Identify which cell holds the provided text, then report its [X, Y] central coordinate. 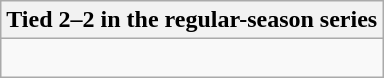
Tied 2–2 in the regular-season series [192, 20]
